Return the [x, y] coordinate for the center point of the cell that contains the specified text.  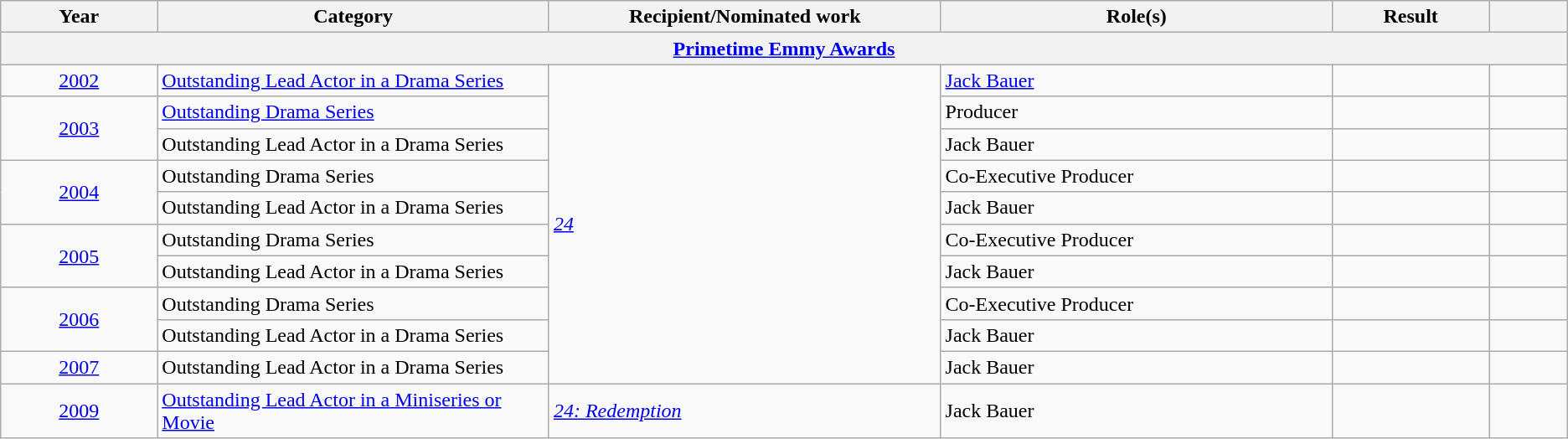
Category [353, 17]
Recipient/Nominated work [745, 17]
Outstanding Lead Actor in a Miniseries or Movie [353, 411]
2006 [79, 319]
2002 [79, 80]
24 [745, 225]
Role(s) [1137, 17]
Year [79, 17]
Primetime Emmy Awards [784, 49]
Producer [1137, 112]
2009 [79, 411]
2003 [79, 128]
2004 [79, 192]
Result [1411, 17]
2005 [79, 256]
24: Redemption [745, 411]
2007 [79, 367]
